For the text-containing cell, return its midpoint in (x, y) coordinate format. 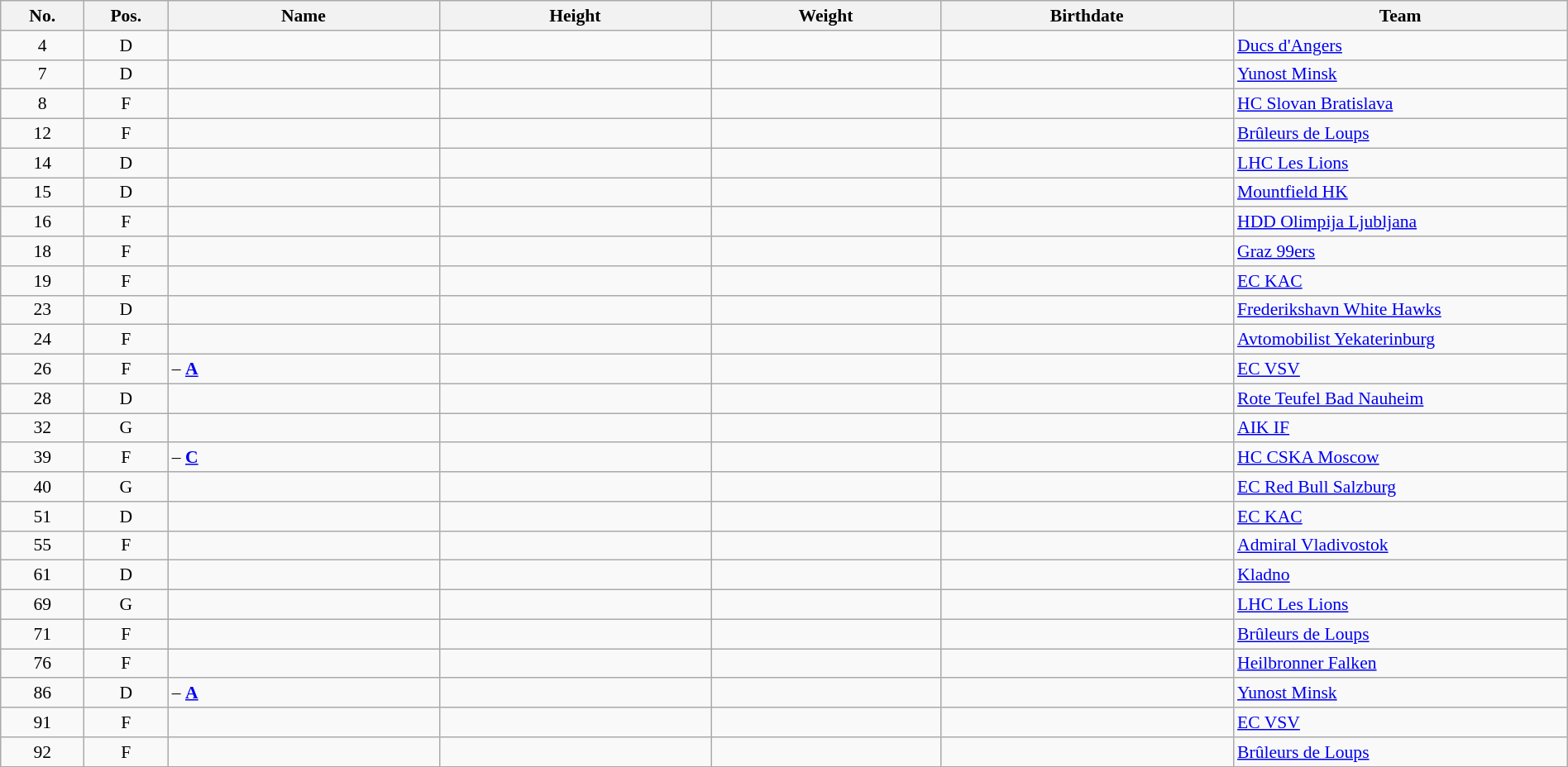
Name (304, 16)
HC CSKA Moscow (1400, 458)
4 (43, 45)
40 (43, 487)
EC Red Bull Salzburg (1400, 487)
Avtomobilist Yekaterinburg (1400, 340)
32 (43, 428)
14 (43, 163)
19 (43, 281)
Mountfield HK (1400, 193)
16 (43, 222)
No. (43, 16)
69 (43, 605)
Rote Teufel Bad Nauheim (1400, 398)
HC Slovan Bratislava (1400, 104)
Pos. (126, 16)
26 (43, 369)
Birthdate (1087, 16)
92 (43, 752)
Heilbronner Falken (1400, 664)
55 (43, 545)
86 (43, 693)
AIK IF (1400, 428)
39 (43, 458)
Graz 99ers (1400, 251)
Team (1400, 16)
Kladno (1400, 575)
Height (575, 16)
HDD Olimpija Ljubljana (1400, 222)
– C (304, 458)
Frederikshavn White Hawks (1400, 310)
91 (43, 722)
76 (43, 664)
7 (43, 74)
24 (43, 340)
28 (43, 398)
12 (43, 134)
61 (43, 575)
Ducs d'Angers (1400, 45)
71 (43, 634)
Admiral Vladivostok (1400, 545)
18 (43, 251)
Weight (826, 16)
8 (43, 104)
51 (43, 517)
23 (43, 310)
15 (43, 193)
